Extract the [X, Y] coordinate from the center of the cell holding the provided text.  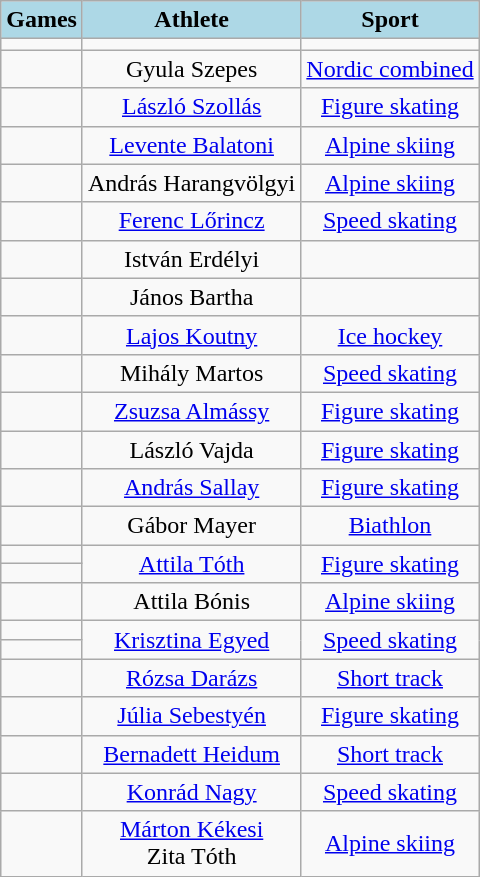
Gyula Szepes [191, 69]
Levente Balatoni [191, 145]
István Erdélyi [191, 259]
Gábor Mayer [191, 526]
Biathlon [390, 526]
Games [42, 20]
Bernadett Heidum [191, 754]
Nordic combined [390, 69]
Attila Tóth [191, 564]
Rózsa Darázs [191, 678]
László Vajda [191, 449]
Sport [390, 20]
János Bartha [191, 297]
László Szollás [191, 107]
András Sallay [191, 488]
Ferenc Lőrincz [191, 221]
Ice hockey [390, 335]
Konrád Nagy [191, 792]
Lajos Koutny [191, 335]
Zsuzsa Almássy [191, 411]
András Harangvölgyi [191, 183]
Athlete [191, 20]
Krisztina Egyed [191, 640]
Júlia Sebestyén [191, 716]
Márton Kékesi Zita Tóth [191, 844]
Attila Bónis [191, 602]
Mihály Martos [191, 373]
